Provide the [X, Y] coordinate of the cell's center where the given text is located.  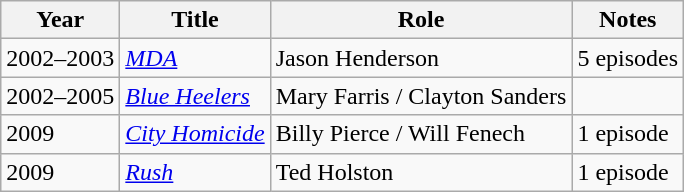
Billy Pierce / Will Fenech [421, 134]
5 episodes [628, 58]
City Homicide [195, 134]
Ted Holston [421, 172]
Rush [195, 172]
Notes [628, 20]
Role [421, 20]
Mary Farris / Clayton Sanders [421, 96]
2002–2005 [60, 96]
Year [60, 20]
2002–2003 [60, 58]
Blue Heelers [195, 96]
MDA [195, 58]
Title [195, 20]
Jason Henderson [421, 58]
